Find where the given text appears and provide that cell's center as [x, y] coordinate. 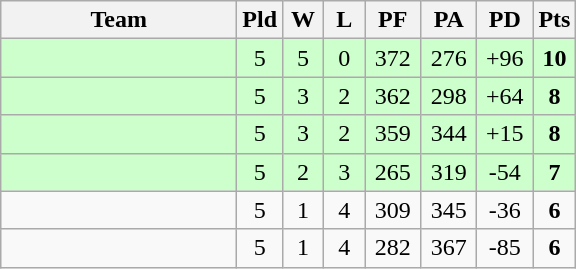
265 [393, 172]
7 [554, 172]
0 [344, 58]
276 [449, 58]
-54 [505, 172]
372 [393, 58]
PD [505, 20]
319 [449, 172]
-36 [505, 210]
PA [449, 20]
298 [449, 96]
PF [393, 20]
Team [119, 20]
L [344, 20]
+64 [505, 96]
309 [393, 210]
+96 [505, 58]
10 [554, 58]
W [304, 20]
359 [393, 134]
362 [393, 96]
Pts [554, 20]
344 [449, 134]
367 [449, 248]
+15 [505, 134]
282 [393, 248]
345 [449, 210]
-85 [505, 248]
Pld [260, 20]
